Return the [X, Y] coordinate for the center point of the cell that contains the specified text.  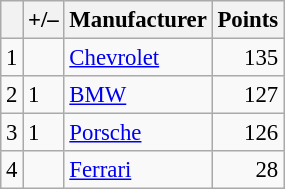
Manufacturer [138, 20]
3 [12, 133]
28 [248, 170]
126 [248, 133]
4 [12, 170]
Ferrari [138, 170]
135 [248, 58]
127 [248, 95]
+/– [44, 20]
Chevrolet [138, 58]
Points [248, 20]
Porsche [138, 133]
2 [12, 95]
BMW [138, 95]
